Locate the cell with the specified text and output its [X, Y] center coordinate. 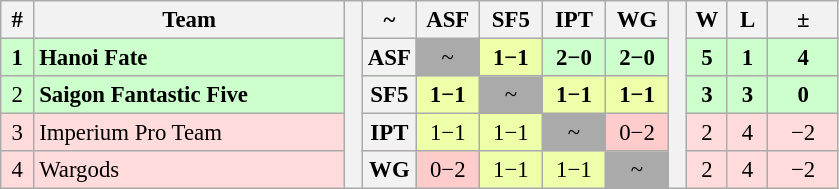
L [748, 20]
# [18, 20]
W [708, 20]
0 [804, 95]
± [804, 20]
5 [708, 58]
Wargods [190, 170]
Team [190, 20]
Imperium Pro Team [190, 133]
Saigon Fantastic Five [190, 95]
Hanoi Fate [190, 58]
